Scan for the cell matching the given text and deliver its (X, Y) coordinate at center. 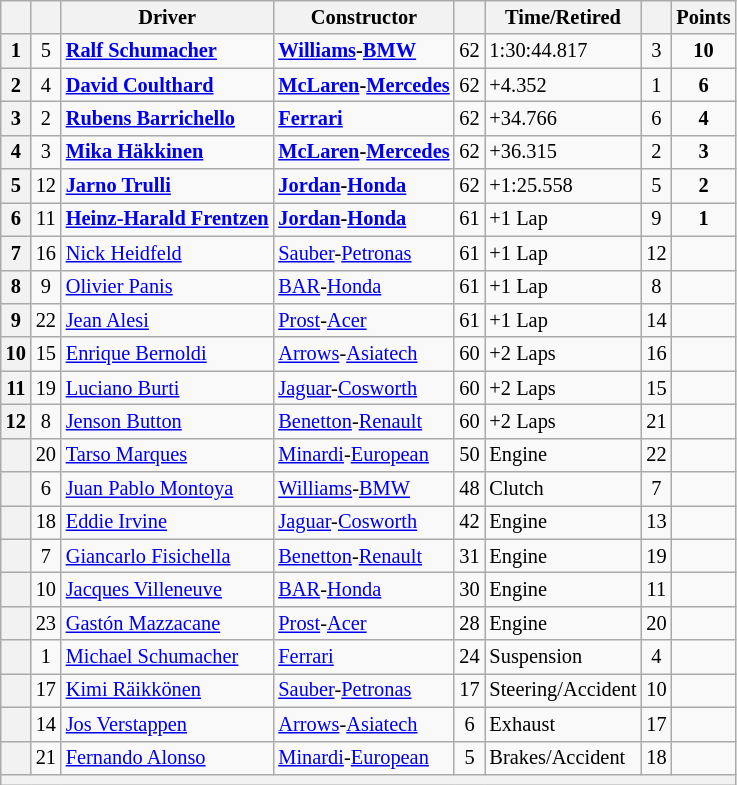
Kimi Räikkönen (168, 690)
Eddie Irvine (168, 522)
Ralf Schumacher (168, 51)
30 (469, 589)
David Coulthard (168, 85)
31 (469, 556)
Nick Heidfeld (168, 253)
Steering/Accident (564, 690)
48 (469, 489)
Driver (168, 17)
24 (469, 657)
Constructor (364, 17)
Jos Verstappen (168, 724)
1:30:44.817 (564, 51)
Michael Schumacher (168, 657)
Gastón Mazzacane (168, 623)
Clutch (564, 489)
Jenson Button (168, 421)
Brakes/Accident (564, 758)
Jacques Villeneuve (168, 589)
Rubens Barrichello (168, 118)
Giancarlo Fisichella (168, 556)
Mika Häkkinen (168, 152)
Exhaust (564, 724)
Fernando Alonso (168, 758)
Juan Pablo Montoya (168, 489)
42 (469, 522)
+1:25.558 (564, 186)
Time/Retired (564, 17)
23 (46, 623)
Luciano Burti (168, 388)
Points (703, 17)
28 (469, 623)
+34.766 (564, 118)
Jarno Trulli (168, 186)
+36.315 (564, 152)
13 (656, 522)
Tarso Marques (168, 455)
Jean Alesi (168, 320)
Heinz-Harald Frentzen (168, 219)
50 (469, 455)
Enrique Bernoldi (168, 354)
+4.352 (564, 85)
Suspension (564, 657)
Olivier Panis (168, 287)
